Output the (X, Y) coordinate of the center of the cell containing the given text.  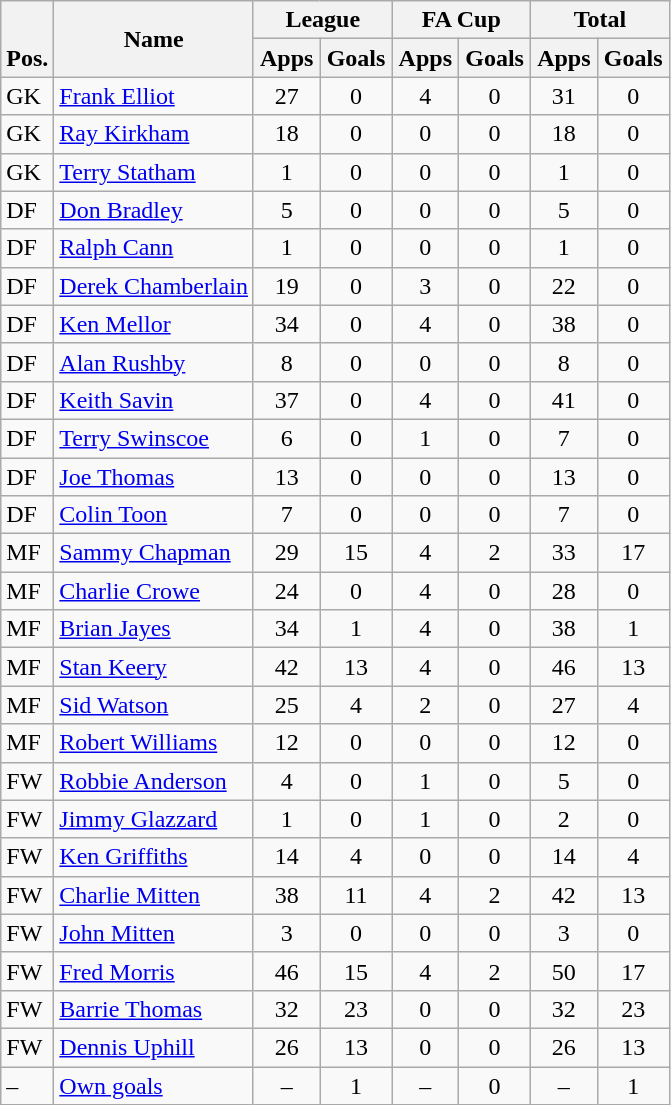
22 (564, 286)
Sammy Chapman (154, 553)
Keith Savin (154, 400)
Joe Thomas (154, 477)
Stan Keery (154, 667)
41 (564, 400)
11 (356, 895)
Derek Chamberlain (154, 286)
Frank Elliot (154, 96)
Terry Statham (154, 172)
Colin Toon (154, 515)
6 (286, 438)
FA Cup (462, 20)
Terry Swinscoe (154, 438)
28 (564, 591)
19 (286, 286)
Fred Morris (154, 971)
Jimmy Glazzard (154, 819)
Pos. (28, 39)
Own goals (154, 1085)
Ken Griffiths (154, 857)
29 (286, 553)
League (322, 20)
Barrie Thomas (154, 1009)
Dennis Uphill (154, 1047)
Charlie Mitten (154, 895)
24 (286, 591)
Alan Rushby (154, 362)
37 (286, 400)
Total (600, 20)
Sid Watson (154, 705)
Robert Williams (154, 743)
Don Bradley (154, 210)
Charlie Crowe (154, 591)
Robbie Anderson (154, 781)
Name (154, 39)
33 (564, 553)
John Mitten (154, 933)
Brian Jayes (154, 629)
31 (564, 96)
50 (564, 971)
Ralph Cann (154, 248)
Ken Mellor (154, 324)
25 (286, 705)
Ray Kirkham (154, 134)
